Extract the [X, Y] coordinate from the center of the cell holding the provided text.  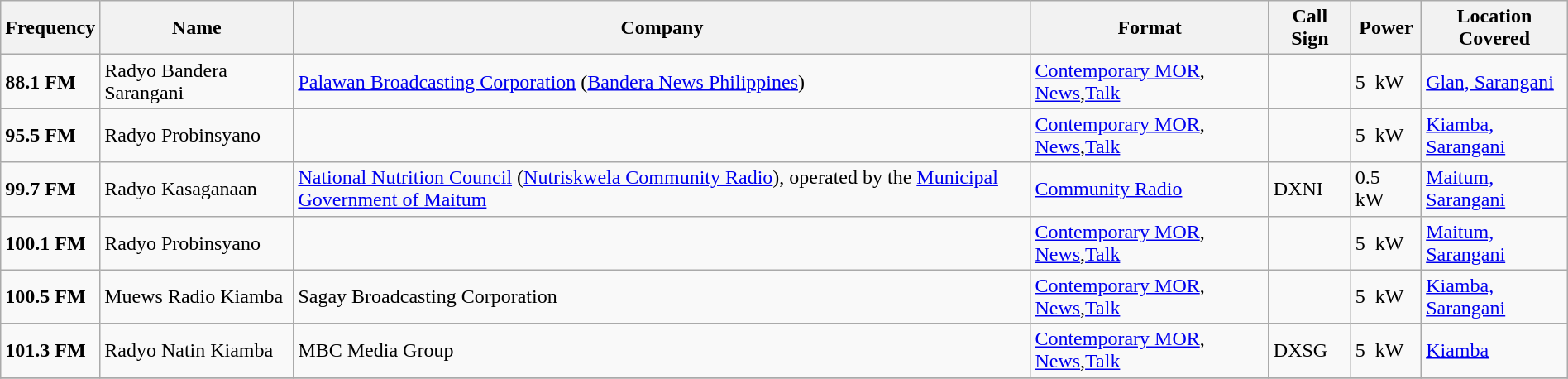
Kiamba [1495, 351]
95.5 FM [50, 136]
MBC Media Group [662, 351]
Sagay Broadcasting Corporation [662, 296]
DXNI [1310, 189]
100.5 FM [50, 296]
Power [1386, 28]
Format [1150, 28]
Call Sign [1310, 28]
Location Covered [1495, 28]
0.5 kW [1386, 189]
Name [197, 28]
National Nutrition Council (Nutriskwela Community Radio), operated by the Municipal Government of Maitum [662, 189]
101.3 FM [50, 351]
100.1 FM [50, 243]
Radyo Kasaganaan [197, 189]
88.1 FM [50, 81]
Radyo Natin Kiamba [197, 351]
Company [662, 28]
Frequency [50, 28]
Glan, Sarangani [1495, 81]
99.7 FM [50, 189]
Community Radio [1150, 189]
DXSG [1310, 351]
Radyo Bandera Sarangani [197, 81]
Palawan Broadcasting Corporation (Bandera News Philippines) [662, 81]
Muews Radio Kiamba [197, 296]
